For the text-containing cell, return its midpoint in [x, y] coordinate format. 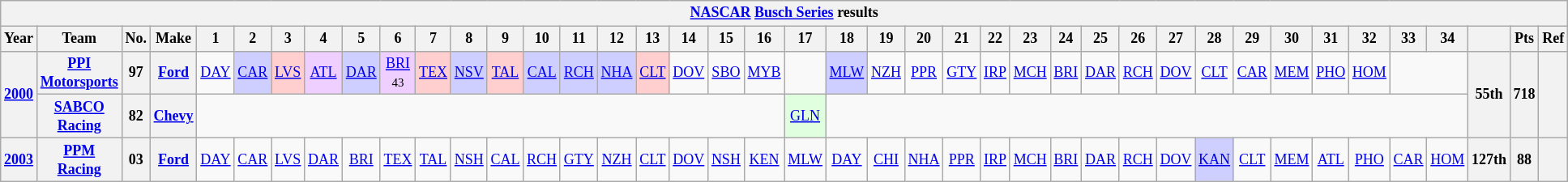
Make [173, 39]
32 [1369, 39]
No. [136, 39]
718 [1524, 94]
28 [1215, 39]
2 [253, 39]
20 [924, 39]
1 [216, 39]
26 [1138, 39]
NASCAR Busch Series results [784, 13]
KEN [764, 159]
NSV [468, 73]
82 [136, 116]
24 [1066, 39]
17 [805, 39]
30 [1292, 39]
14 [689, 39]
Team [79, 39]
29 [1252, 39]
127th [1489, 159]
KAN [1215, 159]
9 [506, 39]
Year [19, 39]
34 [1447, 39]
5 [361, 39]
PPI Motorsports [79, 73]
4 [324, 39]
PPM Racing [79, 159]
21 [962, 39]
33 [1408, 39]
8 [468, 39]
2000 [19, 94]
25 [1100, 39]
Pts [1524, 39]
18 [846, 39]
SBO [726, 73]
97 [136, 73]
55th [1489, 94]
2003 [19, 159]
16 [764, 39]
23 [1030, 39]
7 [434, 39]
03 [136, 159]
19 [887, 39]
12 [617, 39]
GLN [805, 116]
Chevy [173, 116]
3 [288, 39]
BRI43 [398, 73]
CHI [887, 159]
13 [653, 39]
10 [542, 39]
31 [1331, 39]
11 [579, 39]
22 [995, 39]
88 [1524, 159]
SABCO Racing [79, 116]
6 [398, 39]
Ref [1553, 39]
27 [1176, 39]
MYB [764, 73]
15 [726, 39]
